Return the (x, y) coordinate for the center point of the cell that contains the specified text.  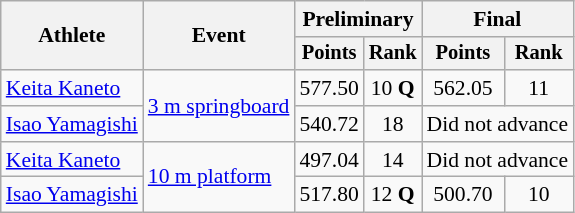
11 (538, 88)
10 (538, 195)
540.72 (328, 124)
577.50 (328, 88)
Preliminary (358, 19)
12 Q (393, 195)
Event (219, 36)
14 (393, 160)
Final (498, 19)
497.04 (328, 160)
562.05 (464, 88)
517.80 (328, 195)
18 (393, 124)
10 Q (393, 88)
10 m platform (219, 178)
Athlete (72, 36)
3 m springboard (219, 106)
500.70 (464, 195)
